Detect which cell encompasses the target text, then output its (X, Y) center coordinate. 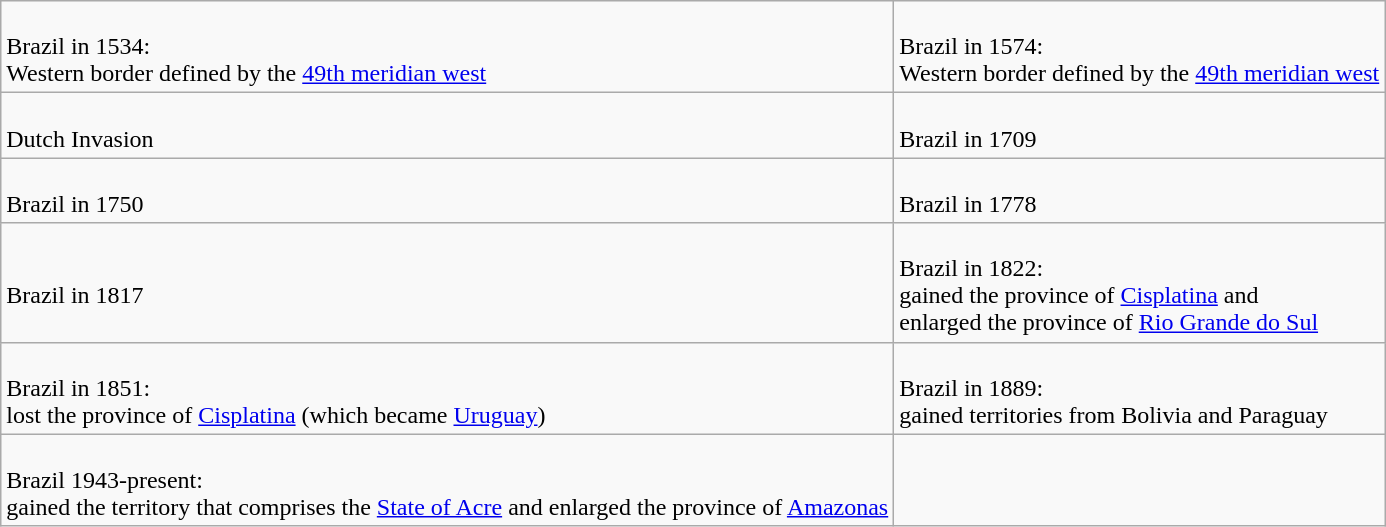
Brazil in 1574:Western border defined by the 49th meridian west (1140, 47)
Dutch Invasion (448, 126)
Brazil in 1534:Western border defined by the 49th meridian west (448, 47)
Brazil in 1778 (1140, 190)
Brazil in 1817 (448, 282)
Brazil in 1851:lost the province of Cisplatina (which became Uruguay) (448, 388)
Brazil in 1709 (1140, 126)
Brazil 1943-present:gained the territory that comprises the State of Acre and enlarged the province of Amazonas (448, 480)
Brazil in 1822:gained the province of Cisplatina and enlarged the province of Rio Grande do Sul (1140, 282)
Brazil in 1750 (448, 190)
Brazil in 1889:gained territories from Bolivia and Paraguay (1140, 388)
